Return the (X, Y) coordinate for the center point of the cell that contains the specified text.  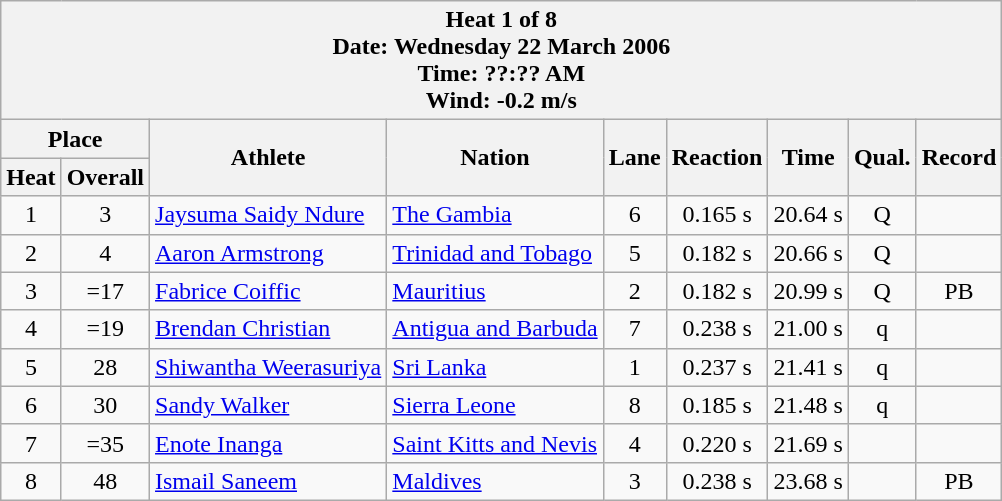
Jaysuma Saidy Ndure (268, 215)
Aaron Armstrong (268, 253)
=35 (105, 443)
Mauritius (495, 291)
Saint Kitts and Nevis (495, 443)
Fabrice Coiffic (268, 291)
=19 (105, 329)
21.00 s (808, 329)
Record (959, 158)
Athlete (268, 158)
21.69 s (808, 443)
Heat (31, 177)
Trinidad and Tobago (495, 253)
The Gambia (495, 215)
Sri Lanka (495, 367)
Brendan Christian (268, 329)
Maldives (495, 481)
Sierra Leone (495, 405)
48 (105, 481)
28 (105, 367)
20.99 s (808, 291)
21.48 s (808, 405)
Heat 1 of 8 Date: Wednesday 22 March 2006 Time: ??:?? AM Wind: -0.2 m/s (502, 60)
0.237 s (717, 367)
Overall (105, 177)
Lane (634, 158)
Antigua and Barbuda (495, 329)
Time (808, 158)
23.68 s (808, 481)
30 (105, 405)
Nation (495, 158)
21.41 s (808, 367)
Ismail Saneem (268, 481)
Shiwantha Weerasuriya (268, 367)
0.165 s (717, 215)
0.185 s (717, 405)
20.66 s (808, 253)
0.220 s (717, 443)
Place (76, 139)
Sandy Walker (268, 405)
Enote Inanga (268, 443)
Qual. (882, 158)
=17 (105, 291)
Reaction (717, 158)
20.64 s (808, 215)
